Return the [X, Y] coordinate for the center point of the cell that contains the specified text.  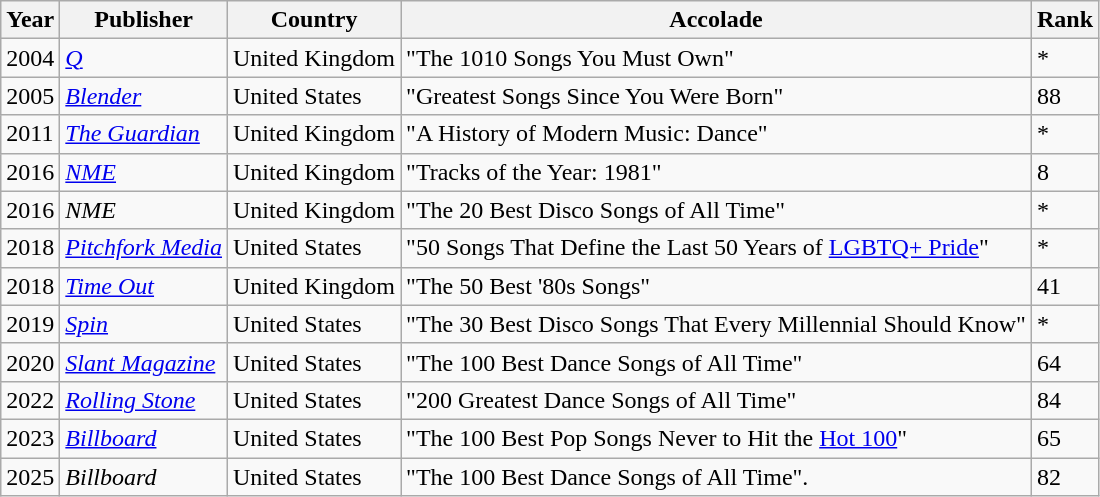
84 [1064, 400]
64 [1064, 362]
"The 100 Best Pop Songs Never to Hit the Hot 100" [716, 438]
"The 1010 Songs You Must Own" [716, 58]
41 [1064, 286]
88 [1064, 96]
"The 50 Best '80s Songs" [716, 286]
Publisher [144, 20]
2023 [30, 438]
Q [144, 58]
"Tracks of the Year: 1981" [716, 172]
"The 20 Best Disco Songs of All Time" [716, 210]
The Guardian [144, 134]
Spin [144, 324]
2005 [30, 96]
Country [314, 20]
8 [1064, 172]
2011 [30, 134]
Rolling Stone [144, 400]
65 [1064, 438]
2020 [30, 362]
Slant Magazine [144, 362]
"The 100 Best Dance Songs of All Time" [716, 362]
Pitchfork Media [144, 248]
"The 30 Best Disco Songs That Every Millennial Should Know" [716, 324]
2019 [30, 324]
Blender [144, 96]
Rank [1064, 20]
82 [1064, 477]
2022 [30, 400]
"200 Greatest Dance Songs of All Time" [716, 400]
"The 100 Best Dance Songs of All Time". [716, 477]
2004 [30, 58]
"Greatest Songs Since You Were Born" [716, 96]
2025 [30, 477]
Time Out [144, 286]
Accolade [716, 20]
Year [30, 20]
"50 Songs That Define the Last 50 Years of LGBTQ+ Pride" [716, 248]
"A History of Modern Music: Dance" [716, 134]
